Provide the (x, y) coordinate of the cell's center where the given text is located.  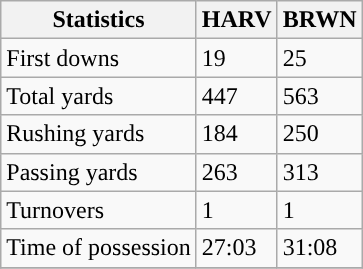
447 (236, 96)
Total yards (99, 96)
31:08 (320, 248)
Statistics (99, 20)
27:03 (236, 248)
Time of possession (99, 248)
First downs (99, 58)
Rushing yards (99, 134)
184 (236, 134)
Turnovers (99, 210)
Passing yards (99, 172)
HARV (236, 20)
25 (320, 58)
313 (320, 172)
250 (320, 134)
BRWN (320, 20)
563 (320, 96)
263 (236, 172)
19 (236, 58)
